Output the (x, y) coordinate of the center of the cell containing the given text.  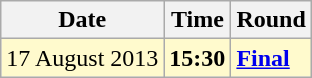
Final (271, 58)
17 August 2013 (82, 58)
15:30 (198, 58)
Time (198, 20)
Round (271, 20)
Date (82, 20)
